Capture the cell that displays the provided text and extract its [x, y] central coordinate. 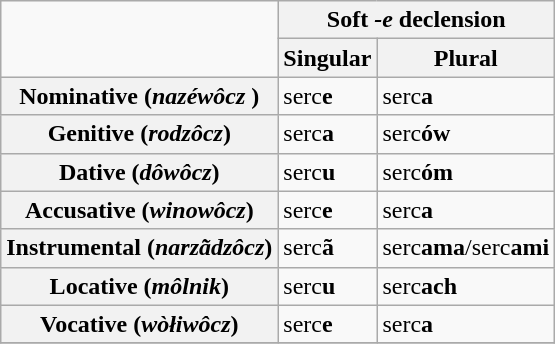
sercã [328, 248]
Genitive (rodzôcz) [140, 134]
Dative (dôwôcz) [140, 172]
Soft -e declension [416, 20]
sercóm [466, 172]
sercach [466, 286]
Plural [466, 58]
sercama/sercami [466, 248]
Vocative (wòłiwôcz) [140, 324]
Accusative (winowôcz) [140, 210]
Singular [328, 58]
Nominative (nazéwôcz ) [140, 96]
serców [466, 134]
Locative (môlnik) [140, 286]
Instrumental (narzãdzôcz) [140, 248]
